Return the (x, y) coordinate for the center point of the cell that contains the specified text.  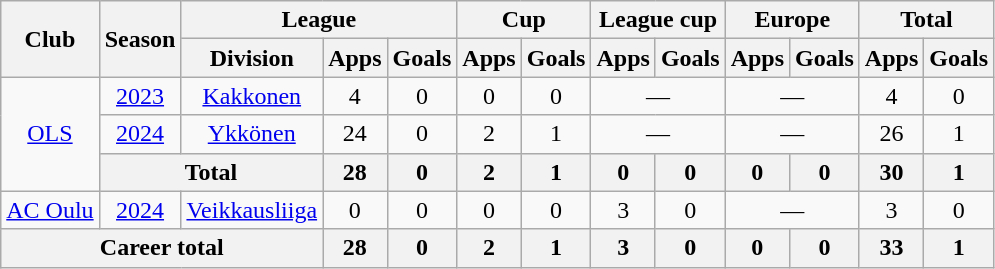
AC Oulu (50, 210)
League (319, 20)
OLS (50, 134)
2023 (140, 96)
Cup (524, 20)
24 (355, 134)
League cup (658, 20)
Kakkonen (252, 96)
Veikkausliiga (252, 210)
Club (50, 39)
Europe (792, 20)
Division (252, 58)
26 (891, 134)
33 (891, 248)
Ykkönen (252, 134)
30 (891, 172)
Career total (162, 248)
Season (140, 39)
